Output the [X, Y] coordinate of the center of the cell containing the given text.  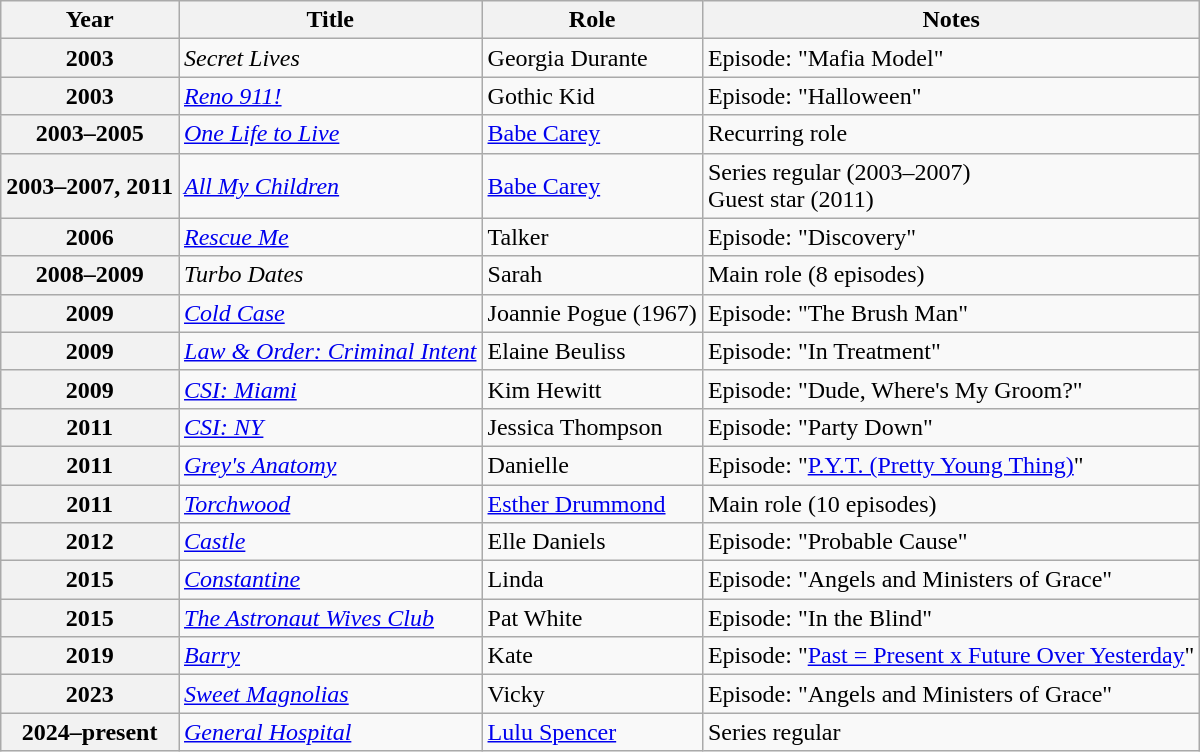
Elaine Beuliss [592, 351]
Lulu Spencer [592, 732]
Kate [592, 656]
2012 [90, 542]
Role [592, 20]
Constantine [330, 580]
2019 [90, 656]
Episode: "Dude, Where's My Groom?" [950, 389]
Sarah [592, 275]
Vicky [592, 694]
Torchwood [330, 503]
2023 [90, 694]
Year [90, 20]
Episode: "Past = Present x Future Over Yesterday" [950, 656]
Georgia Durante [592, 58]
CSI: Miami [330, 389]
2003–2005 [90, 134]
Main role (8 episodes) [950, 275]
Episode: "Party Down" [950, 427]
Joannie Pogue (1967) [592, 313]
Law & Order: Criminal Intent [330, 351]
Kim Hewitt [592, 389]
2008–2009 [90, 275]
2006 [90, 237]
Danielle [592, 465]
Linda [592, 580]
All My Children [330, 186]
Episode: "The Brush Man" [950, 313]
The Astronaut Wives Club [330, 618]
Episode: "Discovery" [950, 237]
Pat White [592, 618]
Episode: "In the Blind" [950, 618]
Notes [950, 20]
Barry [330, 656]
Title [330, 20]
Gothic Kid [592, 96]
General Hospital [330, 732]
Reno 911! [330, 96]
Elle Daniels [592, 542]
Sweet Magnolias [330, 694]
One Life to Live [330, 134]
Episode: "In Treatment" [950, 351]
Grey's Anatomy [330, 465]
Series regular (2003–2007) Guest star (2011) [950, 186]
Castle [330, 542]
Secret Lives [330, 58]
CSI: NY [330, 427]
Jessica Thompson [592, 427]
Episode: "Mafia Model" [950, 58]
Series regular [950, 732]
Cold Case [330, 313]
2024–present [90, 732]
Talker [592, 237]
Turbo Dates [330, 275]
Rescue Me [330, 237]
Episode: "Halloween" [950, 96]
2003–2007, 2011 [90, 186]
Main role (10 episodes) [950, 503]
Episode: "P.Y.T. (Pretty Young Thing)" [950, 465]
Recurring role [950, 134]
Episode: "Probable Cause" [950, 542]
Esther Drummond [592, 503]
